Determine the [x, y] coordinate at the center of the cell enclosing the given text.  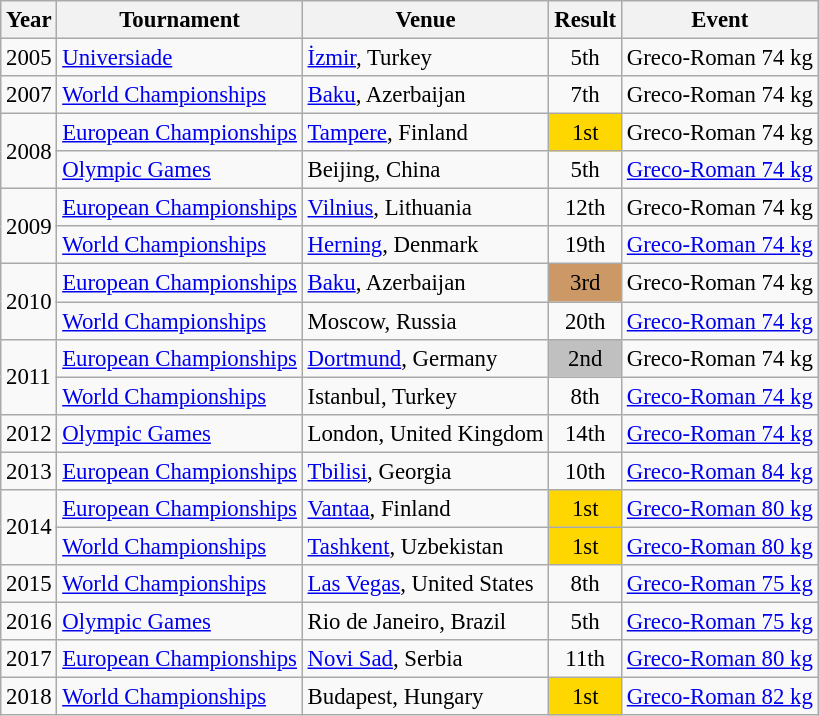
Vilnius, Lithuania [426, 208]
Greco-Roman 82 kg [720, 697]
Dortmund, Germany [426, 358]
19th [586, 245]
2005 [29, 58]
20th [586, 321]
Moscow, Russia [426, 321]
2010 [29, 302]
Tashkent, Uzbekistan [426, 546]
7th [586, 95]
Greco-Roman 84 kg [720, 471]
Budapest, Hungary [426, 697]
2nd [586, 358]
Tampere, Finland [426, 133]
2007 [29, 95]
London, United Kingdom [426, 433]
2008 [29, 152]
İzmir, Turkey [426, 58]
3rd [586, 283]
10th [586, 471]
Istanbul, Turkey [426, 396]
14th [586, 433]
11th [586, 659]
2011 [29, 376]
2014 [29, 528]
Rio de Janeiro, Brazil [426, 621]
Tbilisi, Georgia [426, 471]
Beijing, China [426, 170]
Event [720, 20]
2013 [29, 471]
Vantaa, Finland [426, 509]
2009 [29, 226]
2012 [29, 433]
2018 [29, 697]
Universiade [180, 58]
2017 [29, 659]
2015 [29, 584]
2016 [29, 621]
Venue [426, 20]
Herning, Denmark [426, 245]
Result [586, 20]
12th [586, 208]
Year [29, 20]
Tournament [180, 20]
Las Vegas, United States [426, 584]
Novi Sad, Serbia [426, 659]
